Locate the cell with the specified text and output its (x, y) center coordinate. 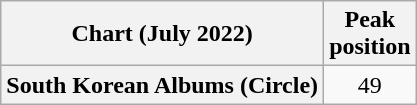
Chart (July 2022) (162, 34)
South Korean Albums (Circle) (162, 85)
49 (370, 85)
Peakposition (370, 34)
